Provide the (X, Y) coordinate of the cell's center where the given text is located.  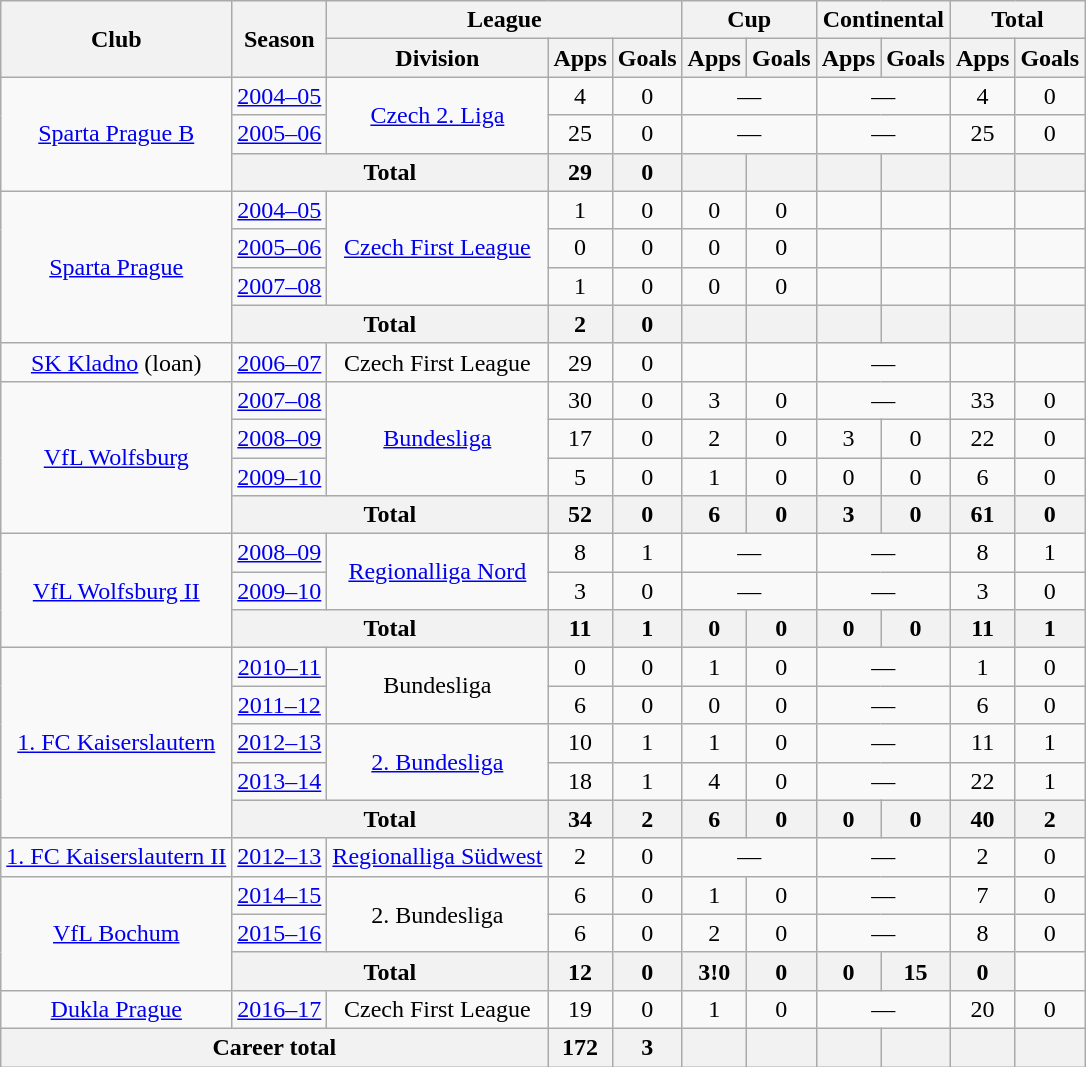
3!0 (714, 971)
Czech 2. Liga (438, 115)
VfL Wolfsburg (116, 457)
61 (982, 515)
1. FC Kaiserslautern II (116, 857)
Sparta Prague B (116, 134)
Division (438, 58)
Cup (749, 20)
5 (580, 477)
League (504, 20)
Season (280, 39)
Regionalliga Südwest (438, 857)
Career total (274, 1047)
2014–15 (280, 895)
Continental (883, 20)
19 (580, 1009)
2010–11 (280, 667)
12 (580, 971)
2016–17 (280, 1009)
2013–14 (280, 781)
Sparta Prague (116, 267)
VfL Wolfsburg II (116, 591)
34 (580, 819)
Regionalliga Nord (438, 572)
20 (982, 1009)
17 (580, 438)
15 (916, 971)
30 (580, 400)
40 (982, 819)
33 (982, 400)
2006–07 (280, 362)
2015–16 (280, 933)
VfL Bochum (116, 933)
18 (580, 781)
52 (580, 515)
172 (580, 1047)
Club (116, 39)
Dukla Prague (116, 1009)
7 (982, 895)
1. FC Kaiserslautern (116, 743)
SK Kladno (loan) (116, 362)
10 (580, 743)
2011–12 (280, 705)
